Scan for the cell matching the given text and deliver its (x, y) coordinate at center. 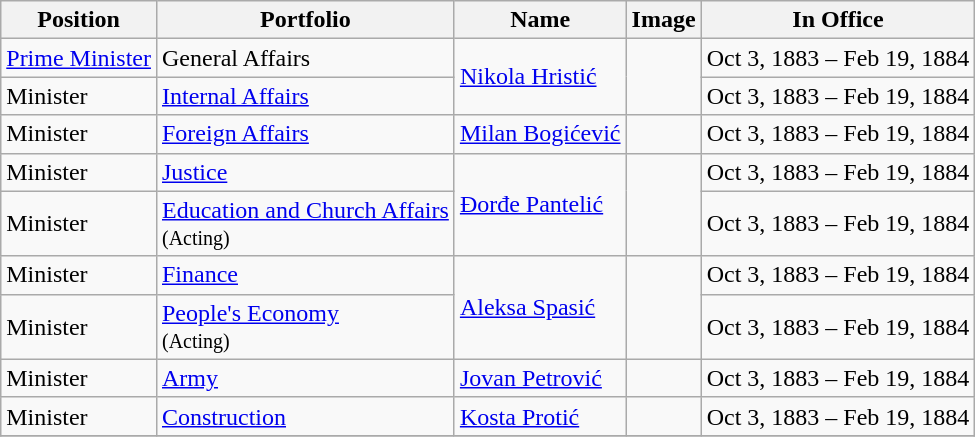
Army (305, 378)
Image (664, 20)
Name (540, 20)
Position (79, 20)
Milan Bogićević (540, 134)
Justice (305, 172)
Finance (305, 275)
Education and Church Affairs (Acting) (305, 224)
Foreign Affairs (305, 134)
Kosta Protić (540, 416)
In Office (838, 20)
Nikola Hristić (540, 77)
Construction (305, 416)
Jovan Petrović (540, 378)
Portfolio (305, 20)
Prime Minister (79, 58)
Aleksa Spasić (540, 308)
Internal Affairs (305, 96)
Đorđe Pantelić (540, 204)
General Affairs (305, 58)
People's Economy (Acting) (305, 326)
